Return the (x, y) coordinate for the center point of the cell that contains the specified text.  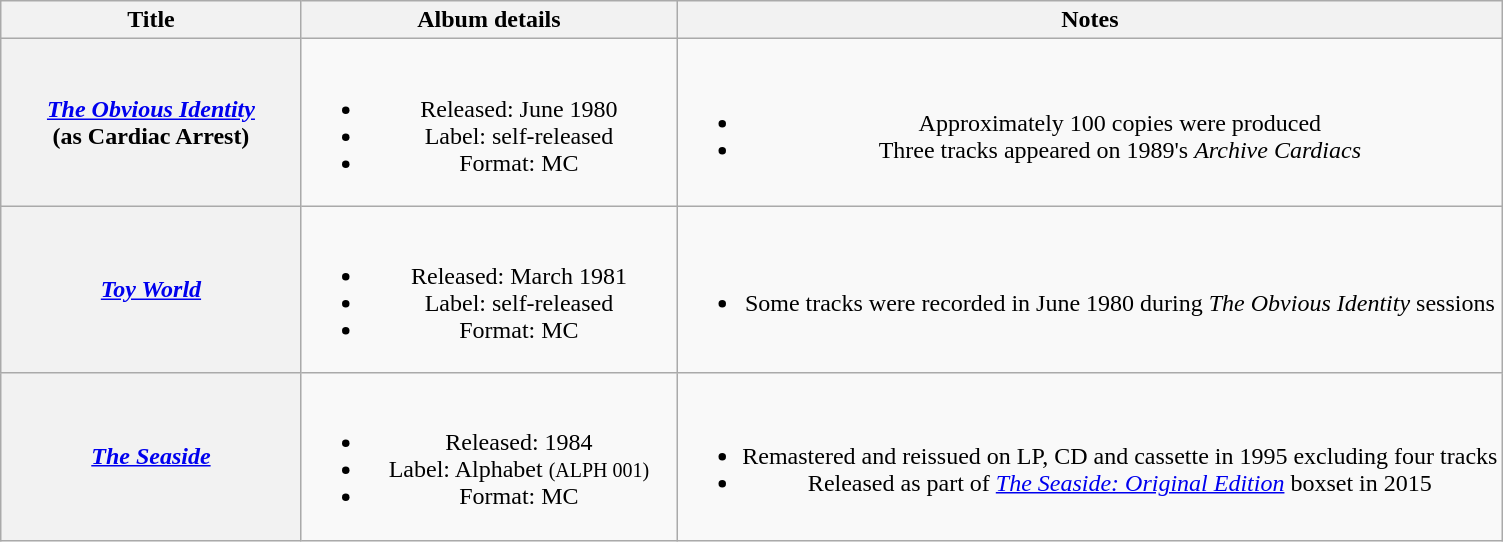
Released: March 1981Label: self-releasedFormat: MC (489, 290)
Remastered and reissued on LP, CD and cassette in 1995 excluding four tracksReleased as part of The Seaside: Original Edition boxset in 2015 (1090, 456)
Released: June 1980Label: self-releasedFormat: MC (489, 122)
Title (151, 20)
Some tracks were recorded in June 1980 during The Obvious Identity sessions (1090, 290)
Album details (489, 20)
Released: 1984Label: Alphabet (ALPH 001)Format: MC (489, 456)
Notes (1090, 20)
The Seaside (151, 456)
Toy World (151, 290)
Approximately 100 copies were producedThree tracks appeared on 1989's Archive Cardiacs (1090, 122)
The Obvious Identity(as Cardiac Arrest) (151, 122)
